Output the [x, y] coordinate of the center of the cell containing the given text.  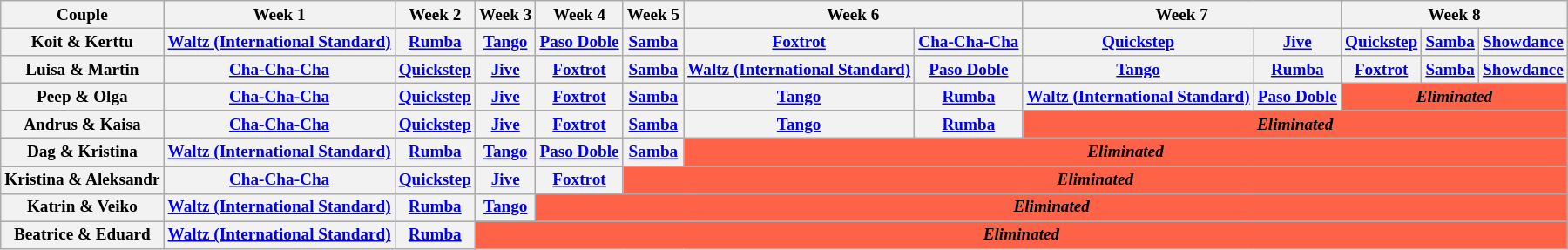
Week 8 [1454, 15]
Peep & Olga [82, 97]
Katrin & Veiko [82, 207]
Week 5 [653, 15]
Week 7 [1181, 15]
Koit & Kerttu [82, 42]
Kristina & Aleksandr [82, 179]
Week 4 [579, 15]
Dag & Kristina [82, 152]
Week 1 [279, 15]
Week 6 [854, 15]
Couple [82, 15]
Luisa & Martin [82, 70]
Week 2 [435, 15]
Andrus & Kaisa [82, 125]
Beatrice & Eduard [82, 235]
Week 3 [505, 15]
